Output the (X, Y) coordinate of the center of the cell containing the given text.  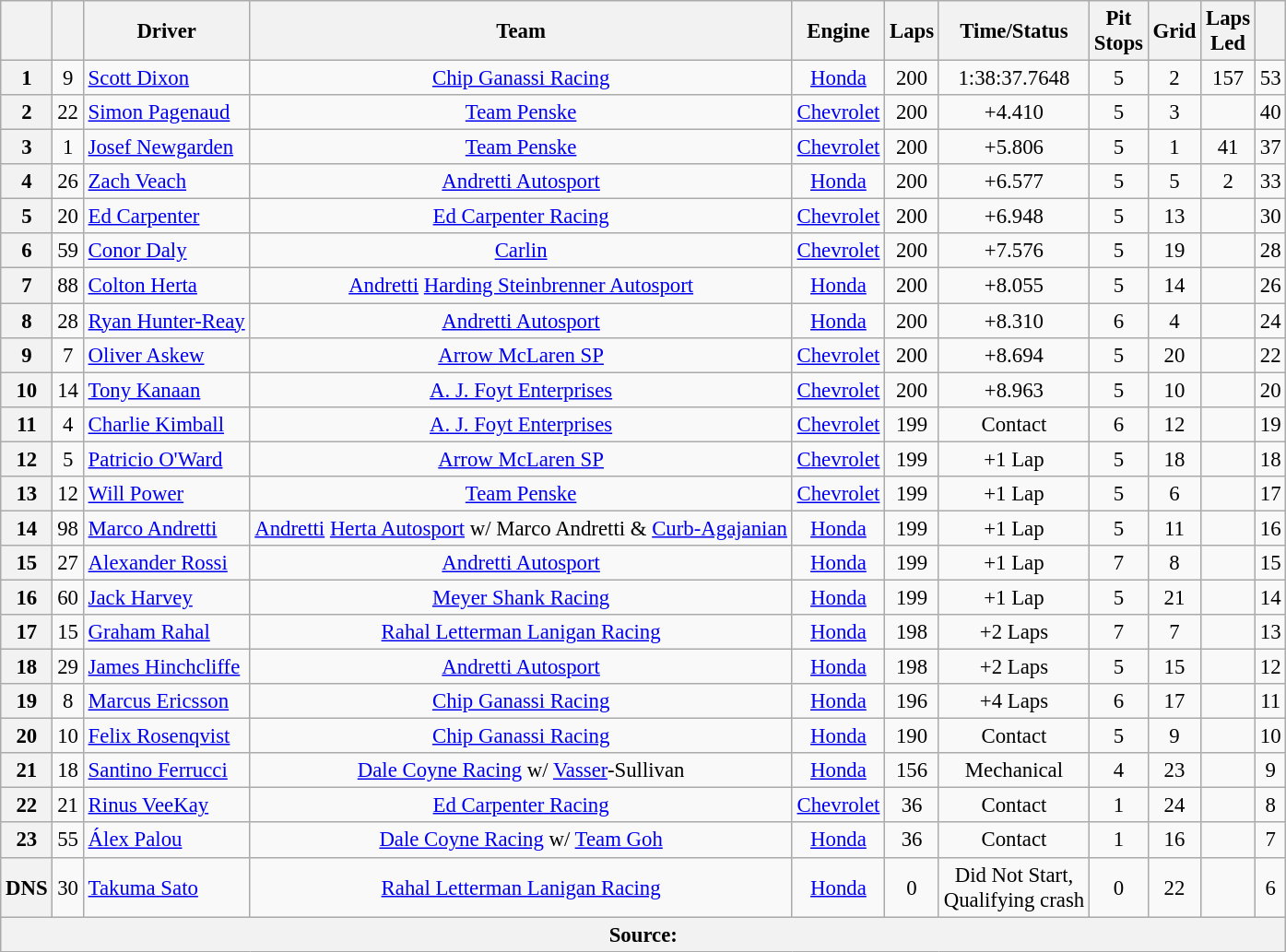
Josef Newgarden (166, 147)
Dale Coyne Racing w/ Team Goh (521, 840)
+8.963 (1014, 390)
156 (913, 770)
29 (68, 667)
Graham Rahal (166, 632)
Meyer Shank Racing (521, 597)
Carlin (521, 252)
Simon Pagenaud (166, 112)
Andretti Herta Autosport w/ Marco Andretti & Curb-Agajanian (521, 528)
Takuma Sato (166, 887)
Conor Daly (166, 252)
PitStops (1118, 31)
Marcus Ericsson (166, 701)
98 (68, 528)
+5.806 (1014, 147)
Driver (166, 31)
DNS (27, 887)
+8.694 (1014, 355)
157 (1228, 78)
+8.055 (1014, 286)
LapsLed (1228, 31)
Zach Veach (166, 182)
37 (1270, 147)
Team (521, 31)
Ryan Hunter-Reay (166, 321)
+8.310 (1014, 321)
196 (913, 701)
+6.577 (1014, 182)
59 (68, 252)
40 (1270, 112)
Engine (838, 31)
+6.948 (1014, 217)
+4.410 (1014, 112)
53 (1270, 78)
Source: (643, 934)
Rinus VeeKay (166, 805)
Scott Dixon (166, 78)
190 (913, 736)
Mechanical (1014, 770)
Laps (913, 31)
Oliver Askew (166, 355)
Tony Kanaan (166, 390)
Colton Herta (166, 286)
Santino Ferrucci (166, 770)
Did Not Start,Qualifying crash (1014, 887)
Jack Harvey (166, 597)
Patricio O'Ward (166, 459)
Dale Coyne Racing w/ Vasser-Sullivan (521, 770)
41 (1228, 147)
Felix Rosenqvist (166, 736)
Time/Status (1014, 31)
Alexander Rossi (166, 563)
33 (1270, 182)
Grid (1174, 31)
88 (68, 286)
Will Power (166, 494)
Ed Carpenter (166, 217)
Charlie Kimball (166, 424)
James Hinchcliffe (166, 667)
55 (68, 840)
27 (68, 563)
Marco Andretti (166, 528)
1:38:37.7648 (1014, 78)
+4 Laps (1014, 701)
60 (68, 597)
+7.576 (1014, 252)
Andretti Harding Steinbrenner Autosport (521, 286)
Álex Palou (166, 840)
